From the cell containing the given text, extract its center point as (X, Y) coordinate. 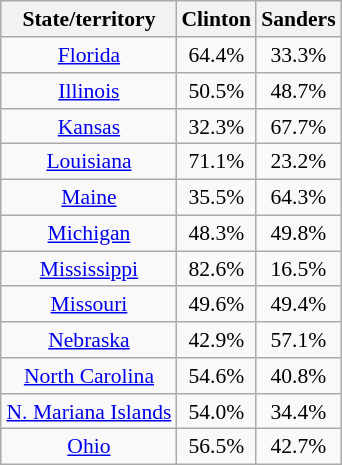
Florida (88, 55)
54.0% (216, 411)
16.5% (298, 269)
64.4% (216, 55)
49.6% (216, 304)
Clinton (216, 19)
Maine (88, 197)
23.2% (298, 162)
32.3% (216, 126)
Sanders (298, 19)
Missouri (88, 304)
N. Mariana Islands (88, 411)
Louisiana (88, 162)
State/territory (88, 19)
33.3% (298, 55)
48.3% (216, 233)
50.5% (216, 91)
Ohio (88, 447)
40.8% (298, 376)
42.7% (298, 447)
Michigan (88, 233)
42.9% (216, 340)
57.1% (298, 340)
Nebraska (88, 340)
54.6% (216, 376)
56.5% (216, 447)
Mississippi (88, 269)
67.7% (298, 126)
49.8% (298, 233)
48.7% (298, 91)
35.5% (216, 197)
Illinois (88, 91)
34.4% (298, 411)
71.1% (216, 162)
49.4% (298, 304)
Kansas (88, 126)
North Carolina (88, 376)
82.6% (216, 269)
64.3% (298, 197)
